Locate the cell with the specified text and output its [x, y] center coordinate. 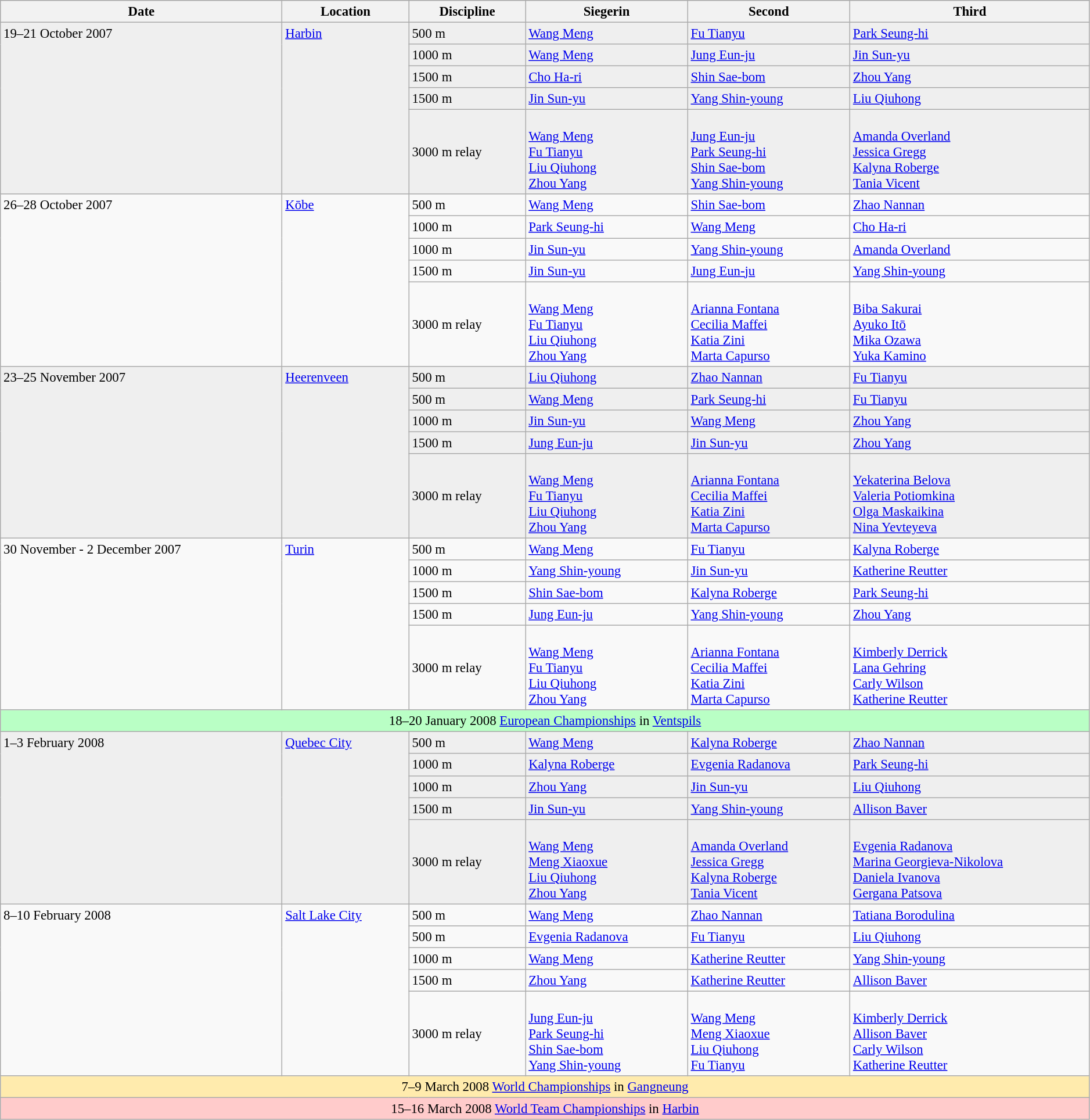
Discipline [467, 12]
Kimberly DerrickLana GehringCarly WilsonKatherine Reutter [970, 668]
Date [142, 12]
Quebec City [346, 818]
7–9 March 2008 World Championships in Gangneung [545, 1087]
Amanda Overland [970, 249]
26–28 October 2007 [142, 280]
Wang MengMeng XiaoxueLiu QiuhongZhou Yang [606, 861]
Siegerin [606, 12]
Turin [346, 624]
Salt Lake City [346, 990]
Second [769, 12]
Kōbe [346, 280]
Biba SakuraiAyuko ItōMika OzawaYuka Kamino [970, 324]
19–21 October 2007 [142, 108]
Kimberly DerrickAllison BaverCarly WilsonKatherine Reutter [970, 1033]
Third [970, 12]
Location [346, 12]
15–16 March 2008 World Team Championships in Harbin [545, 1108]
1–3 February 2008 [142, 818]
23–25 November 2007 [142, 452]
Tatiana Borodulina [970, 915]
Wang MengMeng XiaoxueLiu QiuhongFu Tianyu [769, 1033]
18–20 January 2008 European Championships in Ventspils [545, 721]
Evgenia RadanovaMarina Georgieva-NikolovaDaniela IvanovaGergana Patsova [970, 861]
Yekaterina BelovaValeria PotiomkinaOlga MaskaikinaNina Yevteyeva [970, 496]
Harbin [346, 108]
Heerenveen [346, 452]
30 November - 2 December 2007 [142, 624]
8–10 February 2008 [142, 990]
